Find where the given text appears and provide that cell's center as [x, y] coordinate. 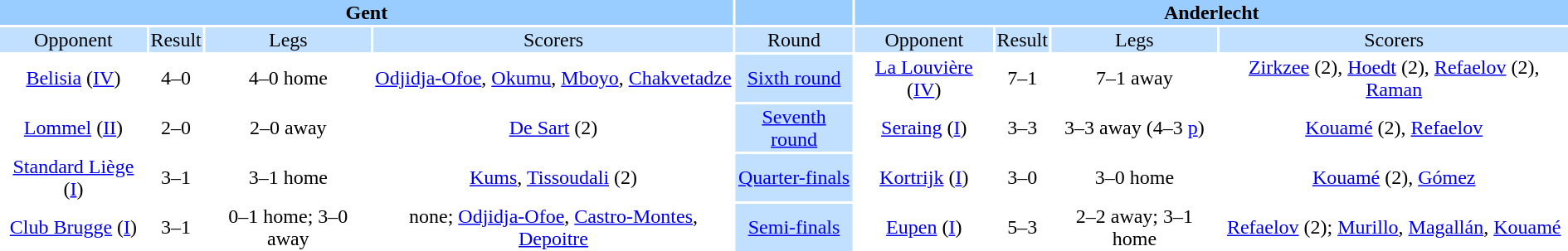
Belisia (IV) [73, 78]
Zirkzee (2), Hoedt (2), Refaelov (2), Raman [1394, 78]
Odjidja-Ofoe, Okumu, Mboyo, Chakvetadze [553, 78]
Anderlecht [1211, 12]
Round [795, 40]
Sixth round [795, 78]
La Louvière (IV) [924, 78]
Club Brugge (I) [73, 227]
3–3 [1022, 128]
Kouamé (2), Gómez [1394, 177]
4–0 home [288, 78]
Eupen (I) [924, 227]
2–0 away [288, 128]
5–3 [1022, 227]
De Sart (2) [553, 128]
Standard Liège (I) [73, 177]
7–1 away [1134, 78]
3–0 [1022, 177]
Refaelov (2); Murillo, Magallán, Kouamé [1394, 227]
Lommel (II) [73, 128]
none; Odjidja-Ofoe, Castro-Montes, Depoitre [553, 227]
Kortrijk (I) [924, 177]
7–1 [1022, 78]
Kums, Tissoudali (2) [553, 177]
3–0 home [1134, 177]
Kouamé (2), Refaelov [1394, 128]
3–1 home [288, 177]
3–3 away (4–3 p) [1134, 128]
0–1 home; 3–0 away [288, 227]
Seventh round [795, 128]
Semi-finals [795, 227]
4–0 [176, 78]
Quarter-finals [795, 177]
Seraing (I) [924, 128]
2–2 away; 3–1 home [1134, 227]
Gent [367, 12]
2–0 [176, 128]
